Return the [x, y] coordinate for the center point of the cell that contains the specified text.  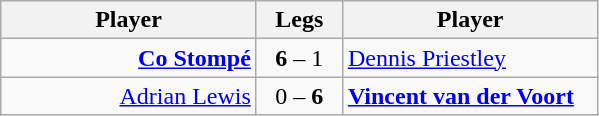
Vincent van der Voort [470, 96]
Dennis Priestley [470, 58]
0 – 6 [299, 96]
Co Stompé [129, 58]
Adrian Lewis [129, 96]
Legs [299, 20]
6 – 1 [299, 58]
